Pinpoint the cell where the given text exists, returning its [X, Y] midpoint coordinate. 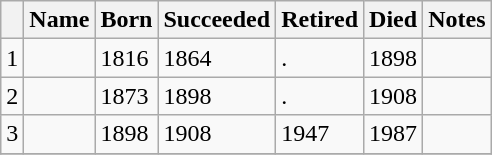
Name [60, 20]
1816 [126, 58]
Born [126, 20]
Died [394, 20]
1864 [217, 58]
3 [12, 134]
2 [12, 96]
1 [12, 58]
1987 [394, 134]
Notes [457, 20]
1873 [126, 96]
1947 [320, 134]
Retired [320, 20]
Succeeded [217, 20]
